Extract the [x, y] coordinate from the center of the cell holding the provided text.  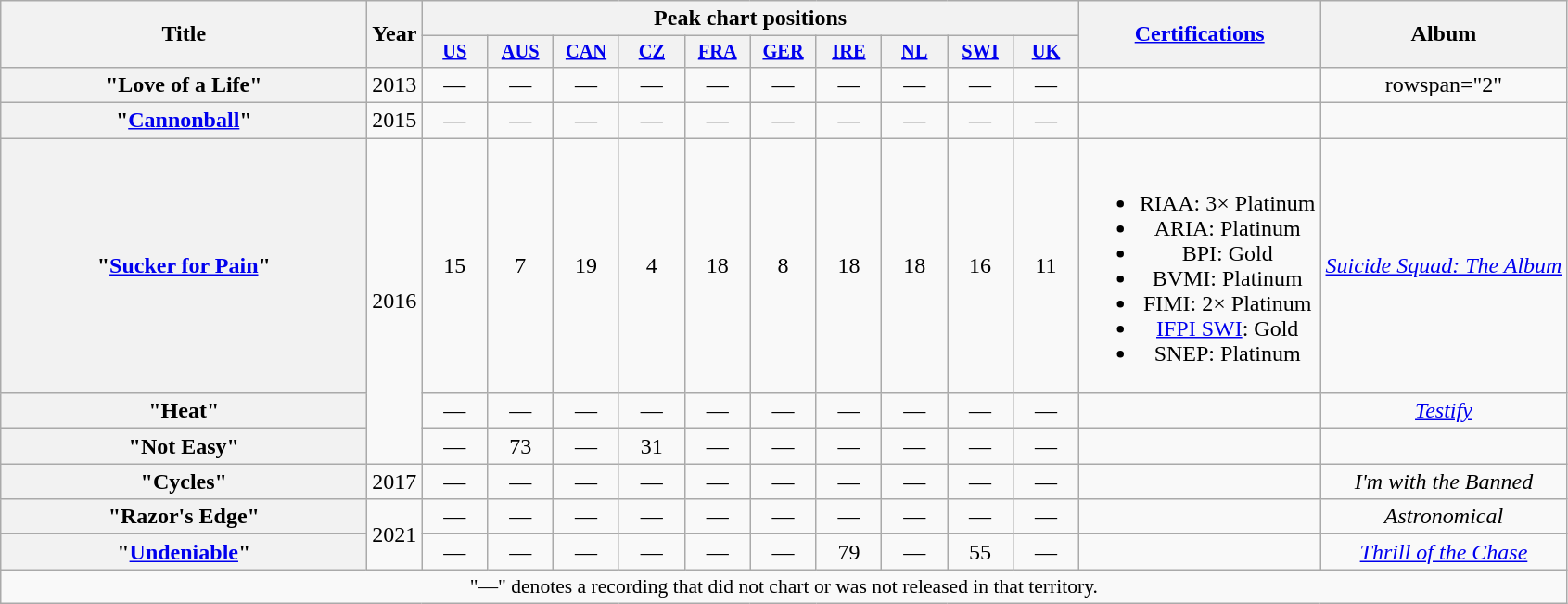
CZ [651, 52]
Title [184, 34]
SWI [981, 52]
UK [1046, 52]
4 [651, 265]
73 [521, 446]
8 [783, 265]
rowspan="2" [1444, 84]
7 [521, 265]
"Cannonball" [184, 121]
"Love of a Life" [184, 84]
2017 [395, 482]
US [454, 52]
11 [1046, 265]
15 [454, 265]
"Cycles" [184, 482]
GER [783, 52]
2016 [395, 301]
2013 [395, 84]
79 [849, 552]
Certifications [1200, 34]
IRE [849, 52]
AUS [521, 52]
Album [1444, 34]
Peak chart positions [751, 19]
Testify [1444, 411]
19 [586, 265]
Suicide Squad: The Album [1444, 265]
16 [981, 265]
31 [651, 446]
I'm with the Banned [1444, 482]
2021 [395, 534]
NL [914, 52]
55 [981, 552]
RIAA: 3× PlatinumARIA: PlatinumBPI: GoldBVMI: PlatinumFIMI: 2× PlatinumIFPI SWI: GoldSNEP: Platinum [1200, 265]
Year [395, 34]
"Razor's Edge" [184, 517]
"Not Easy" [184, 446]
Thrill of the Chase [1444, 552]
"Undeniable" [184, 552]
FRA [718, 52]
"Heat" [184, 411]
CAN [586, 52]
Astronomical [1444, 517]
"Sucker for Pain" [184, 265]
2015 [395, 121]
"—" denotes a recording that did not chart or was not released in that territory. [784, 586]
